Provide the [x, y] coordinate of the cell's center where the given text is located.  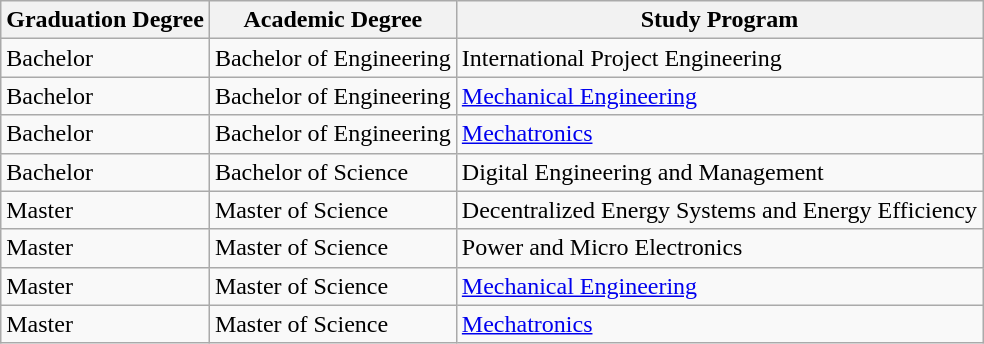
Graduation Degree [106, 20]
International Project Engineering [719, 58]
Power and Micro Electronics [719, 248]
Decentralized Energy Systems and Energy Efficiency [719, 210]
Academic Degree [332, 20]
Study Program [719, 20]
Digital Engineering and Management [719, 172]
Bachelor of Science [332, 172]
